Locate the cell with the specified text and output its [X, Y] center coordinate. 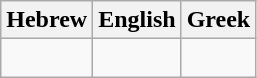
Greek [218, 20]
English [137, 20]
Hebrew [47, 20]
